Output the (X, Y) coordinate of the center of the cell containing the given text.  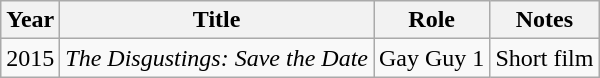
Title (217, 20)
Role (432, 20)
2015 (30, 58)
The Disgustings: Save the Date (217, 58)
Short film (544, 58)
Year (30, 20)
Gay Guy 1 (432, 58)
Notes (544, 20)
